Return the [x, y] coordinate for the center point of the cell that contains the specified text.  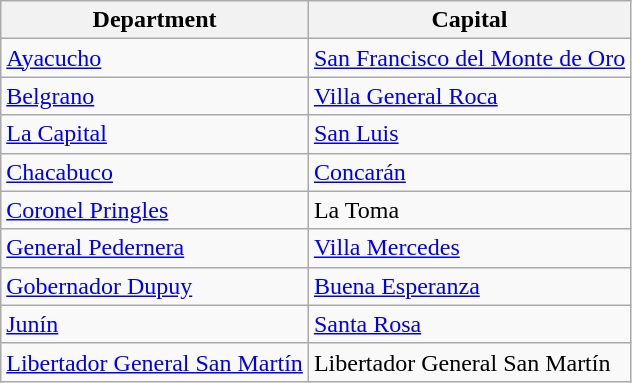
Gobernador Dupuy [155, 286]
Ayacucho [155, 58]
Coronel Pringles [155, 210]
La Toma [469, 210]
Concarán [469, 172]
Junín [155, 324]
Capital [469, 20]
La Capital [155, 134]
General Pedernera [155, 248]
Villa General Roca [469, 96]
San Luis [469, 134]
Buena Esperanza [469, 286]
Department [155, 20]
Belgrano [155, 96]
Santa Rosa [469, 324]
San Francisco del Monte de Oro [469, 58]
Villa Mercedes [469, 248]
Chacabuco [155, 172]
